Extract the (X, Y) coordinate from the center of the cell holding the provided text.  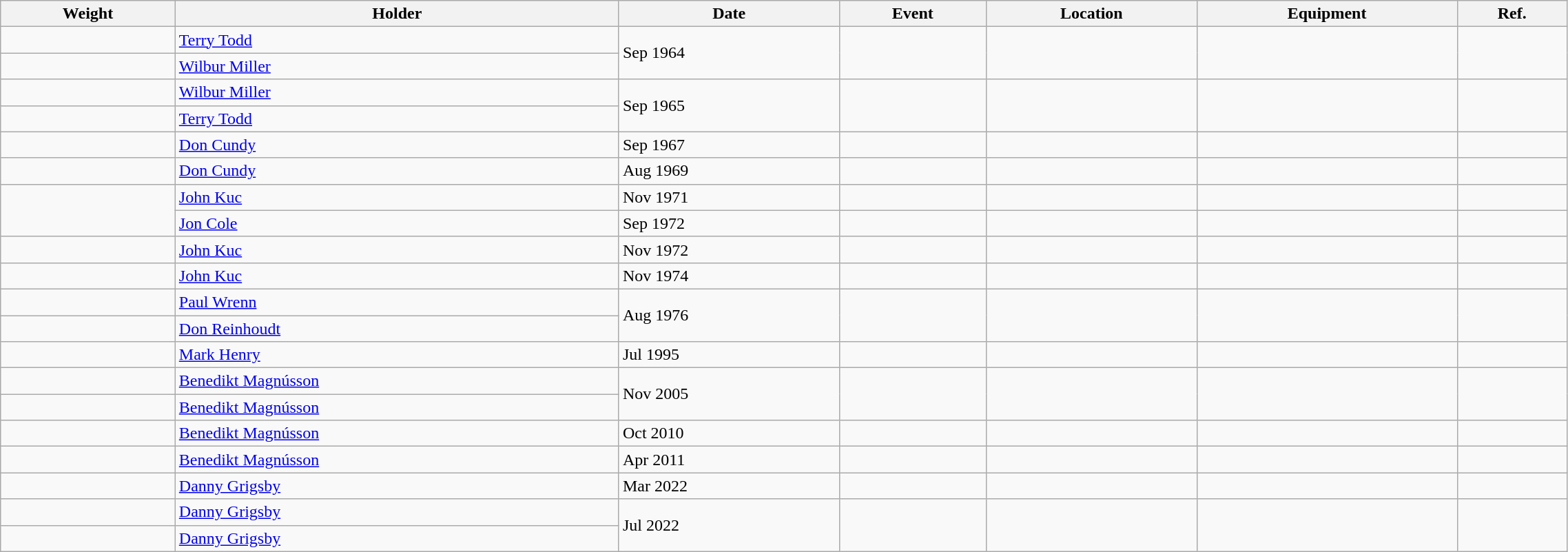
Nov 1974 (729, 276)
Don Reinhoudt (397, 329)
Mar 2022 (729, 486)
Nov 1972 (729, 249)
Sep 1972 (729, 223)
Jul 1995 (729, 355)
Paul Wrenn (397, 302)
Mark Henry (397, 355)
Aug 1976 (729, 315)
Sep 1965 (729, 105)
Jon Cole (397, 223)
Location (1092, 14)
Equipment (1327, 14)
Holder (397, 14)
Nov 2005 (729, 394)
Oct 2010 (729, 433)
Nov 1971 (729, 197)
Event (912, 14)
Sep 1967 (729, 145)
Aug 1969 (729, 171)
Sep 1964 (729, 53)
Date (729, 14)
Ref. (1512, 14)
Weight (88, 14)
Apr 2011 (729, 460)
Jul 2022 (729, 525)
